Provide the [X, Y] coordinate of the cell's center where the given text is located.  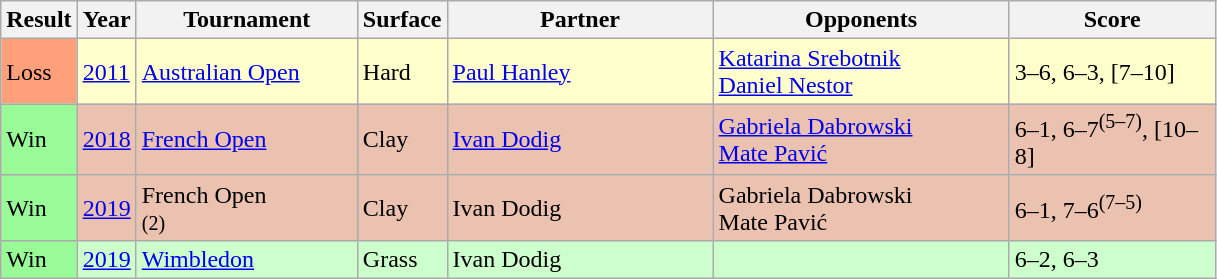
Hard [402, 72]
Opponents [861, 20]
Score [1112, 20]
6–2, 6–3 [1112, 259]
Result [39, 20]
Tournament [246, 20]
Partner [580, 20]
Surface [402, 20]
Year [106, 20]
6–1, 6–7(5–7), [10–8] [1112, 140]
French Open(2) [246, 208]
Australian Open [246, 72]
3–6, 6–3, [7–10] [1112, 72]
2018 [106, 140]
Grass [402, 259]
6–1, 7–6(7–5) [1112, 208]
Paul Hanley [580, 72]
2011 [106, 72]
Katarina Srebotnik Daniel Nestor [861, 72]
Loss [39, 72]
Wimbledon [246, 259]
French Open [246, 140]
